Identify which cell holds the provided text, then report its (x, y) central coordinate. 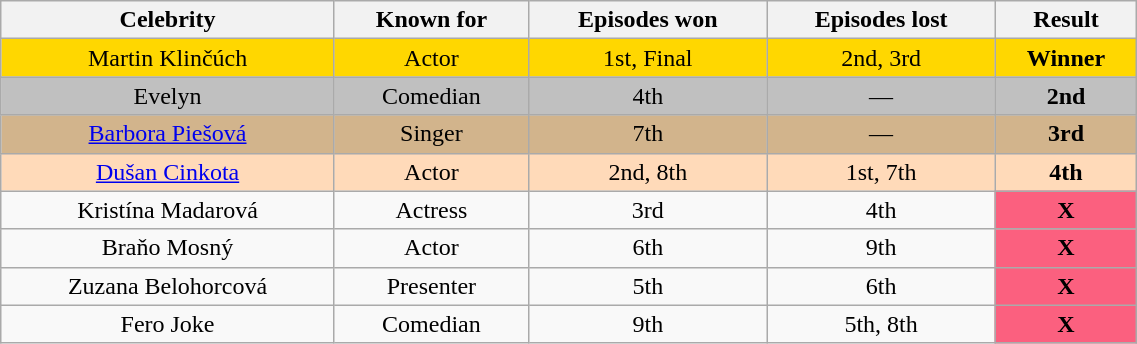
Singer (431, 134)
Celebrity (168, 20)
Martin Klinčúch (168, 58)
1st, 7th (881, 172)
Episodes won (648, 20)
Presenter (431, 286)
7th (648, 134)
Episodes lost (881, 20)
Result (1066, 20)
Evelyn (168, 96)
Zuzana Belohorcová (168, 286)
5th, 8th (881, 324)
Kristína Madarová (168, 210)
Braňo Mosný (168, 248)
2nd (1066, 96)
Winner (1066, 58)
Known for (431, 20)
Barbora Piešová (168, 134)
Fero Joke (168, 324)
2nd, 8th (648, 172)
Dušan Cinkota (168, 172)
2nd, 3rd (881, 58)
5th (648, 286)
1st, Final (648, 58)
Actress (431, 210)
